Output the [x, y] coordinate of the center of the cell containing the given text.  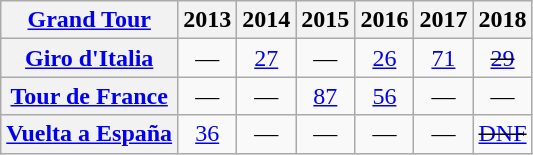
36 [208, 134]
2018 [502, 20]
2014 [266, 20]
DNF [502, 134]
27 [266, 58]
87 [326, 96]
2017 [444, 20]
Giro d'Italia [90, 58]
2013 [208, 20]
29 [502, 58]
26 [384, 58]
Grand Tour [90, 20]
Tour de France [90, 96]
71 [444, 58]
Vuelta a España [90, 134]
2015 [326, 20]
56 [384, 96]
2016 [384, 20]
